Search for the cell housing the specified text and yield its (x, y) center coordinate. 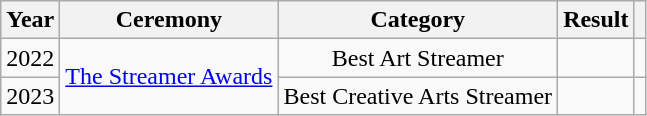
The Streamer Awards (169, 77)
Best Creative Arts Streamer (418, 96)
Year (30, 20)
Category (418, 20)
2022 (30, 58)
2023 (30, 96)
Ceremony (169, 20)
Best Art Streamer (418, 58)
Result (596, 20)
